Return [X, Y] of the center of cell containing provided text 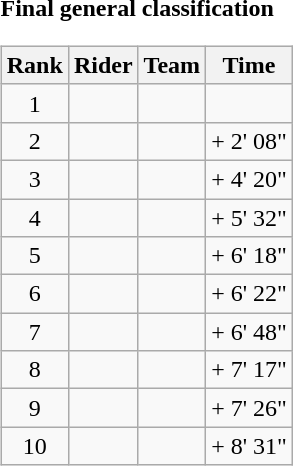
Time [250, 65]
+ 7' 17" [250, 370]
+ 6' 18" [250, 256]
+ 5' 32" [250, 217]
+ 8' 31" [250, 446]
Team [172, 65]
+ 2' 08" [250, 141]
7 [34, 332]
9 [34, 408]
6 [34, 294]
10 [34, 446]
+ 6' 48" [250, 332]
1 [34, 103]
4 [34, 217]
+ 6' 22" [250, 294]
Rank [34, 65]
2 [34, 141]
3 [34, 179]
+ 4' 20" [250, 179]
+ 7' 26" [250, 408]
8 [34, 370]
5 [34, 256]
Rider [103, 65]
